Capture the cell that displays the provided text and extract its (X, Y) central coordinate. 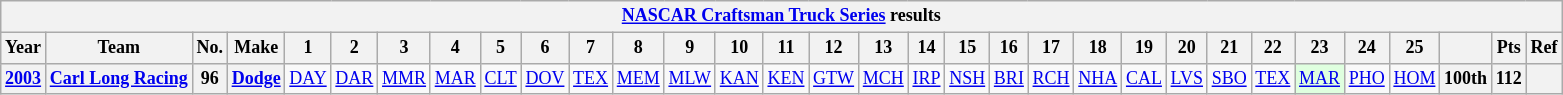
NSH (968, 78)
96 (210, 78)
10 (739, 48)
MLW (690, 78)
BRI (1010, 78)
GTW (834, 78)
22 (1273, 48)
Dodge (256, 78)
18 (1098, 48)
19 (1144, 48)
2 (354, 48)
PHO (1366, 78)
23 (1320, 48)
Carl Long Racing (118, 78)
Pts (1508, 48)
112 (1508, 78)
2003 (24, 78)
7 (591, 48)
MMR (404, 78)
24 (1366, 48)
12 (834, 48)
21 (1229, 48)
Make (256, 48)
Team (118, 48)
CAL (1144, 78)
CLT (500, 78)
11 (786, 48)
14 (926, 48)
4 (455, 48)
5 (500, 48)
NASCAR Craftsman Truck Series results (782, 16)
25 (1414, 48)
HOM (1414, 78)
16 (1010, 48)
9 (690, 48)
LVS (1186, 78)
3 (404, 48)
13 (883, 48)
20 (1186, 48)
15 (968, 48)
1 (308, 48)
NHA (1098, 78)
DAY (308, 78)
RCH (1051, 78)
Year (24, 48)
KEN (786, 78)
SBO (1229, 78)
100th (1466, 78)
8 (638, 48)
MEM (638, 78)
DAR (354, 78)
KAN (739, 78)
No. (210, 48)
DOV (545, 78)
6 (545, 48)
Ref (1544, 48)
IRP (926, 78)
17 (1051, 48)
MCH (883, 78)
